Locate the cell with the specified text and output its [X, Y] center coordinate. 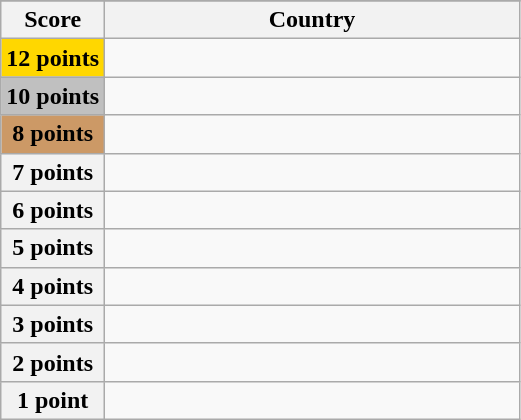
8 points [53, 134]
7 points [53, 172]
3 points [53, 324]
2 points [53, 362]
6 points [53, 210]
12 points [53, 58]
Score [53, 20]
4 points [53, 286]
5 points [53, 248]
1 point [53, 400]
10 points [53, 96]
Country [312, 20]
